Capture the cell that displays the provided text and extract its (x, y) central coordinate. 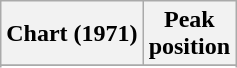
Chart (1971) (72, 34)
Peakposition (189, 34)
